Output the (X, Y) coordinate of the center of the cell containing the given text.  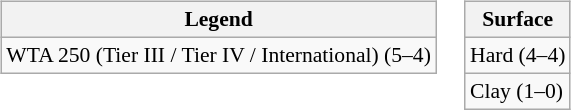
Hard (4–4) (518, 55)
WTA 250 (Tier III / Tier IV / International) (5–4) (218, 55)
Legend (218, 20)
Surface (518, 20)
Clay (1–0) (518, 91)
